Determine the (x, y) coordinate at the center of the cell enclosing the given text.  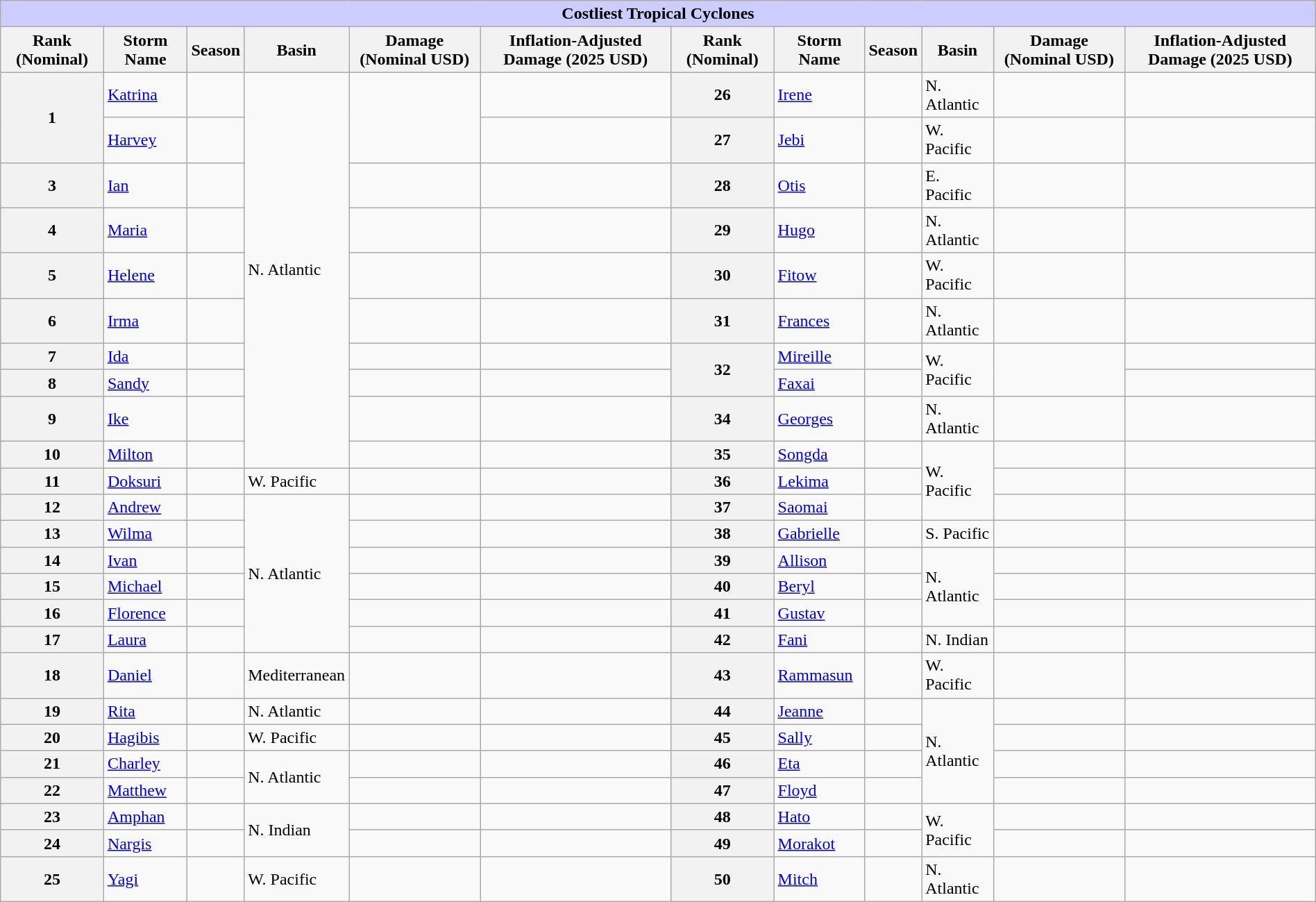
37 (722, 508)
Faxai (819, 383)
Fani (819, 640)
Laura (146, 640)
43 (722, 675)
Eta (819, 764)
Ian (146, 185)
39 (722, 560)
Milton (146, 454)
1 (53, 117)
26 (722, 94)
E. Pacific (958, 185)
27 (722, 140)
Beryl (819, 587)
46 (722, 764)
19 (53, 711)
Ida (146, 356)
12 (53, 508)
Andrew (146, 508)
Irene (819, 94)
48 (722, 817)
Frances (819, 321)
Hugo (819, 231)
Amphan (146, 817)
Gabrielle (819, 534)
9 (53, 418)
Lekima (819, 481)
Ivan (146, 560)
Gustav (819, 613)
38 (722, 534)
Doksuri (146, 481)
41 (722, 613)
14 (53, 560)
Florence (146, 613)
Sandy (146, 383)
28 (722, 185)
Mediterranean (297, 675)
30 (722, 275)
35 (722, 454)
13 (53, 534)
42 (722, 640)
Allison (819, 560)
49 (722, 843)
6 (53, 321)
7 (53, 356)
Mireille (819, 356)
Sally (819, 737)
24 (53, 843)
Matthew (146, 790)
Harvey (146, 140)
4 (53, 231)
18 (53, 675)
Jeanne (819, 711)
Hagibis (146, 737)
40 (722, 587)
32 (722, 369)
50 (722, 879)
44 (722, 711)
Floyd (819, 790)
S. Pacific (958, 534)
8 (53, 383)
34 (722, 418)
Jebi (819, 140)
20 (53, 737)
Morakot (819, 843)
Rita (146, 711)
Hato (819, 817)
3 (53, 185)
10 (53, 454)
17 (53, 640)
23 (53, 817)
Saomai (819, 508)
5 (53, 275)
Charley (146, 764)
16 (53, 613)
Ike (146, 418)
Mitch (819, 879)
29 (722, 231)
Fitow (819, 275)
Otis (819, 185)
Costliest Tropical Cyclones (658, 14)
Yagi (146, 879)
Maria (146, 231)
22 (53, 790)
Georges (819, 418)
Songda (819, 454)
25 (53, 879)
Katrina (146, 94)
Rammasun (819, 675)
11 (53, 481)
21 (53, 764)
Michael (146, 587)
31 (722, 321)
45 (722, 737)
47 (722, 790)
Daniel (146, 675)
Irma (146, 321)
36 (722, 481)
Nargis (146, 843)
15 (53, 587)
Helene (146, 275)
Wilma (146, 534)
